Search for the cell housing the specified text and yield its [X, Y] center coordinate. 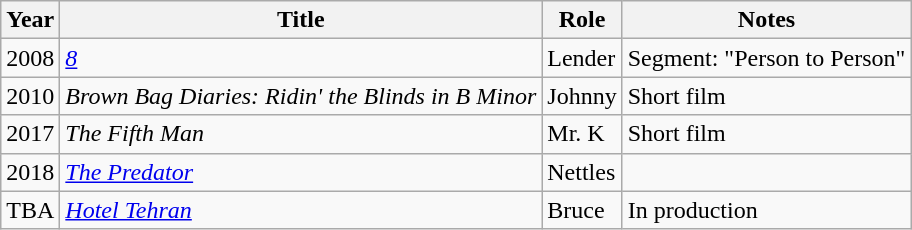
Year [30, 20]
8 [301, 58]
Brown Bag Diaries: Ridin' the Blinds in B Minor [301, 96]
Lender [582, 58]
2008 [30, 58]
Bruce [582, 210]
Johnny [582, 96]
In production [766, 210]
2010 [30, 96]
Mr. K [582, 134]
Nettles [582, 172]
Hotel Tehran [301, 210]
2017 [30, 134]
Title [301, 20]
TBA [30, 210]
Segment: "Person to Person" [766, 58]
Role [582, 20]
2018 [30, 172]
Notes [766, 20]
The Fifth Man [301, 134]
The Predator [301, 172]
